Search for the cell housing the specified text and yield its [x, y] center coordinate. 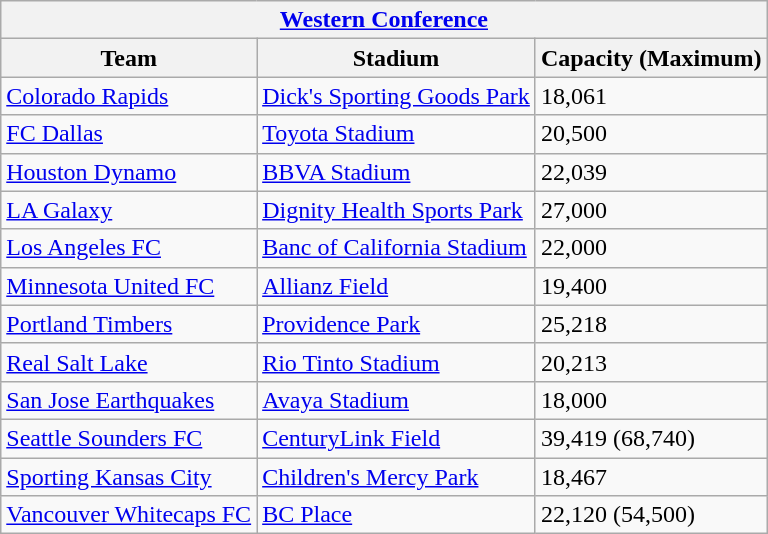
25,218 [651, 324]
Rio Tinto Stadium [396, 362]
BC Place [396, 515]
22,000 [651, 248]
19,400 [651, 286]
Real Salt Lake [129, 362]
Allianz Field [396, 286]
BBVA Stadium [396, 172]
Colorado Rapids [129, 96]
Minnesota United FC [129, 286]
Stadium [396, 58]
Capacity (Maximum) [651, 58]
Children's Mercy Park [396, 477]
Providence Park [396, 324]
Western Conference [384, 20]
Dick's Sporting Goods Park [396, 96]
Los Angeles FC [129, 248]
Avaya Stadium [396, 400]
LA Galaxy [129, 210]
22,120 (54,500) [651, 515]
22,039 [651, 172]
20,213 [651, 362]
18,000 [651, 400]
Dignity Health Sports Park [396, 210]
Team [129, 58]
39,419 (68,740) [651, 438]
27,000 [651, 210]
Seattle Sounders FC [129, 438]
Banc of California Stadium [396, 248]
Toyota Stadium [396, 134]
Portland Timbers [129, 324]
CenturyLink Field [396, 438]
18,061 [651, 96]
18,467 [651, 477]
Sporting Kansas City [129, 477]
San Jose Earthquakes [129, 400]
Vancouver Whitecaps FC [129, 515]
Houston Dynamo [129, 172]
FC Dallas [129, 134]
20,500 [651, 134]
